Return [x, y] of the center of cell containing provided text 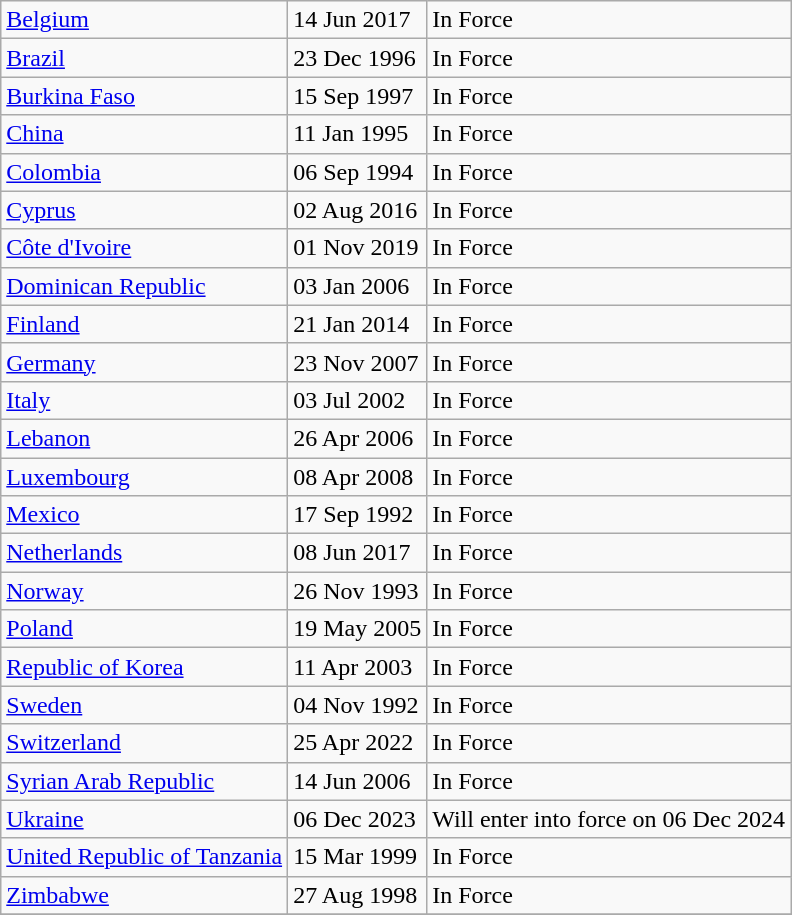
Netherlands [144, 553]
Will enter into force on 06 Dec 2024 [609, 819]
02 Aug 2016 [358, 210]
Côte d'Ivoire [144, 248]
17 Sep 1992 [358, 515]
Sweden [144, 705]
08 Apr 2008 [358, 477]
14 Jun 2017 [358, 20]
27 Aug 1998 [358, 895]
26 Apr 2006 [358, 438]
Italy [144, 400]
11 Jan 1995 [358, 134]
Luxembourg [144, 477]
Germany [144, 362]
Finland [144, 324]
08 Jun 2017 [358, 553]
Switzerland [144, 743]
19 May 2005 [358, 629]
21 Jan 2014 [358, 324]
06 Sep 1994 [358, 172]
03 Jul 2002 [358, 400]
11 Apr 2003 [358, 667]
Ukraine [144, 819]
Syrian Arab Republic [144, 781]
06 Dec 2023 [358, 819]
14 Jun 2006 [358, 781]
15 Sep 1997 [358, 96]
China [144, 134]
Brazil [144, 58]
23 Dec 1996 [358, 58]
23 Nov 2007 [358, 362]
04 Nov 1992 [358, 705]
15 Mar 1999 [358, 857]
Mexico [144, 515]
Colombia [144, 172]
26 Nov 1993 [358, 591]
25 Apr 2022 [358, 743]
Lebanon [144, 438]
Zimbabwe [144, 895]
Republic of Korea [144, 667]
01 Nov 2019 [358, 248]
Cyprus [144, 210]
United Republic of Tanzania [144, 857]
Burkina Faso [144, 96]
Dominican Republic [144, 286]
Belgium [144, 20]
03 Jan 2006 [358, 286]
Poland [144, 629]
Norway [144, 591]
